Provide the (x, y) coordinate of the cell's center where the given text is located.  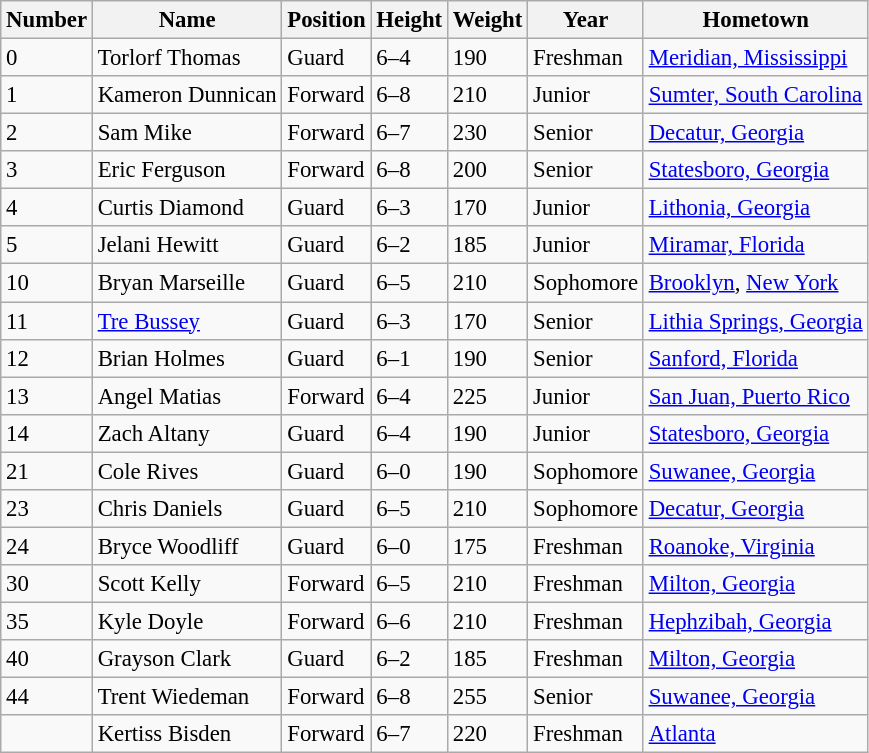
220 (487, 734)
Curtis Diamond (187, 208)
San Juan, Puerto Rico (756, 396)
1 (47, 95)
35 (47, 621)
Sam Mike (187, 133)
5 (47, 245)
2 (47, 133)
Torlorf Thomas (187, 58)
225 (487, 396)
Sanford, Florida (756, 358)
Height (409, 20)
Bryan Marseille (187, 283)
Kyle Doyle (187, 621)
230 (487, 133)
13 (47, 396)
255 (487, 697)
6–1 (409, 358)
11 (47, 321)
6–6 (409, 621)
Number (47, 20)
Weight (487, 20)
21 (47, 471)
Meridian, Mississippi (756, 58)
Cole Rives (187, 471)
175 (487, 546)
0 (47, 58)
Trent Wiedeman (187, 697)
Bryce Woodliff (187, 546)
Name (187, 20)
Kertiss Bisden (187, 734)
Angel Matias (187, 396)
24 (47, 546)
40 (47, 659)
Brian Holmes (187, 358)
14 (47, 433)
Lithonia, Georgia (756, 208)
Position (326, 20)
Grayson Clark (187, 659)
Atlanta (756, 734)
Zach Altany (187, 433)
12 (47, 358)
Tre Bussey (187, 321)
Year (586, 20)
Brooklyn, New York (756, 283)
4 (47, 208)
200 (487, 170)
Roanoke, Virginia (756, 546)
Miramar, Florida (756, 245)
Eric Ferguson (187, 170)
Scott Kelly (187, 584)
23 (47, 509)
30 (47, 584)
44 (47, 697)
Kameron Dunnican (187, 95)
Jelani Hewitt (187, 245)
10 (47, 283)
Chris Daniels (187, 509)
Hephzibah, Georgia (756, 621)
Sumter, South Carolina (756, 95)
3 (47, 170)
Hometown (756, 20)
Lithia Springs, Georgia (756, 321)
